Extract the (x, y) coordinate from the center of the cell holding the provided text.  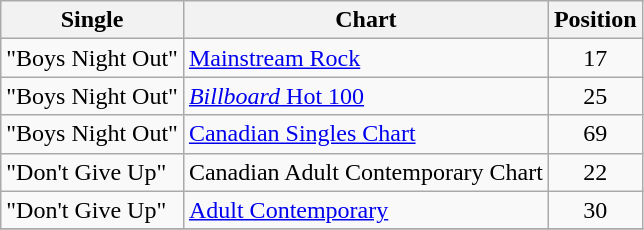
Adult Contemporary (366, 210)
25 (595, 96)
Billboard Hot 100 (366, 96)
Position (595, 20)
22 (595, 172)
Canadian Adult Contemporary Chart (366, 172)
Single (92, 20)
69 (595, 134)
30 (595, 210)
Chart (366, 20)
Mainstream Rock (366, 58)
Canadian Singles Chart (366, 134)
17 (595, 58)
